Provide the (x, y) coordinate of the cell's center where the given text is located.  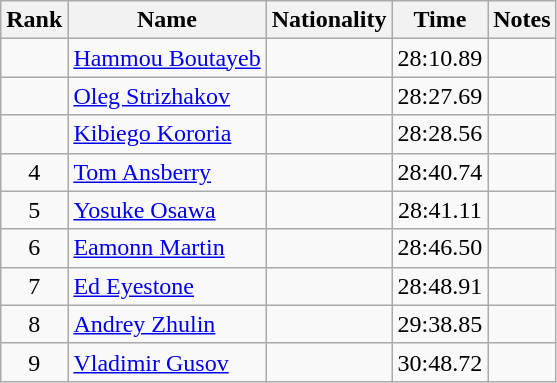
5 (34, 210)
28:48.91 (440, 286)
Kibiego Kororia (167, 134)
29:38.85 (440, 324)
9 (34, 362)
Time (440, 20)
28:10.89 (440, 58)
Tom Ansberry (167, 172)
Nationality (329, 20)
28:46.50 (440, 248)
7 (34, 286)
28:28.56 (440, 134)
8 (34, 324)
28:40.74 (440, 172)
Hammou Boutayeb (167, 58)
Ed Eyestone (167, 286)
Eamonn Martin (167, 248)
6 (34, 248)
30:48.72 (440, 362)
Vladimir Gusov (167, 362)
Andrey Zhulin (167, 324)
Name (167, 20)
28:41.11 (440, 210)
Rank (34, 20)
Notes (522, 20)
28:27.69 (440, 96)
Yosuke Osawa (167, 210)
4 (34, 172)
Oleg Strizhakov (167, 96)
